Provide the [X, Y] coordinate of the cell's center where the given text is located.  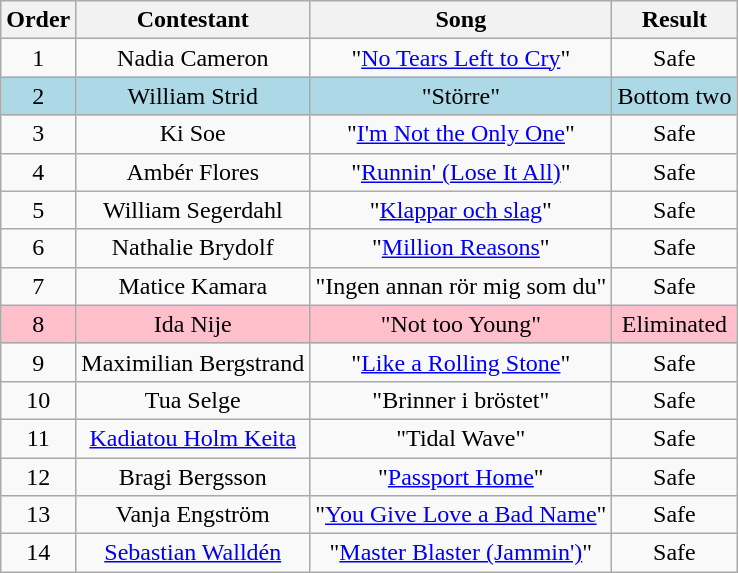
11 [38, 438]
Bottom two [674, 96]
10 [38, 400]
Vanja Engström [193, 515]
Contestant [193, 20]
"Not too Young" [461, 324]
Nadia Cameron [193, 58]
3 [38, 134]
Ida Nije [193, 324]
Maximilian Bergstrand [193, 362]
"You Give Love a Bad Name" [461, 515]
William Segerdahl [193, 210]
"Ingen annan rör mig som du" [461, 286]
Nathalie Brydolf [193, 248]
"I'm Not the Only One" [461, 134]
"Master Blaster (Jammin')" [461, 553]
"Tidal Wave" [461, 438]
2 [38, 96]
"Million Reasons" [461, 248]
6 [38, 248]
"Like a Rolling Stone" [461, 362]
Kadiatou Holm Keita [193, 438]
1 [38, 58]
William Strid [193, 96]
12 [38, 477]
Bragi Bergsson [193, 477]
5 [38, 210]
Result [674, 20]
9 [38, 362]
Sebastian Walldén [193, 553]
4 [38, 172]
Ki Soe [193, 134]
Song [461, 20]
"Runnin' (Lose It All)" [461, 172]
"Klappar och slag" [461, 210]
Eliminated [674, 324]
Tua Selge [193, 400]
8 [38, 324]
7 [38, 286]
Matice Kamara [193, 286]
"Brinner i bröstet" [461, 400]
"Större" [461, 96]
14 [38, 553]
"Passport Home" [461, 477]
Order [38, 20]
Ambér Flores [193, 172]
13 [38, 515]
"No Tears Left to Cry" [461, 58]
